Output the [x, y] coordinate of the center of the cell containing the given text.  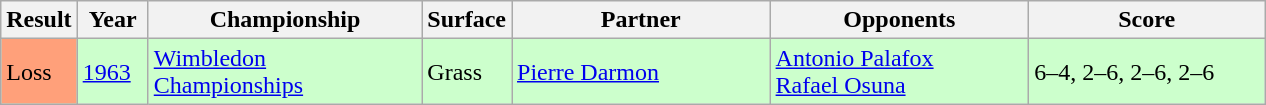
Championship [285, 20]
Grass [467, 72]
Opponents [900, 20]
Antonio Palafox Rafael Osuna [900, 72]
6–4, 2–6, 2–6, 2–6 [1147, 72]
Score [1147, 20]
Result [39, 20]
Pierre Darmon [642, 72]
Partner [642, 20]
1963 [112, 72]
Wimbledon Championships [285, 72]
Surface [467, 20]
Year [112, 20]
Loss [39, 72]
